Provide the [X, Y] coordinate of the cell's center where the given text is located.  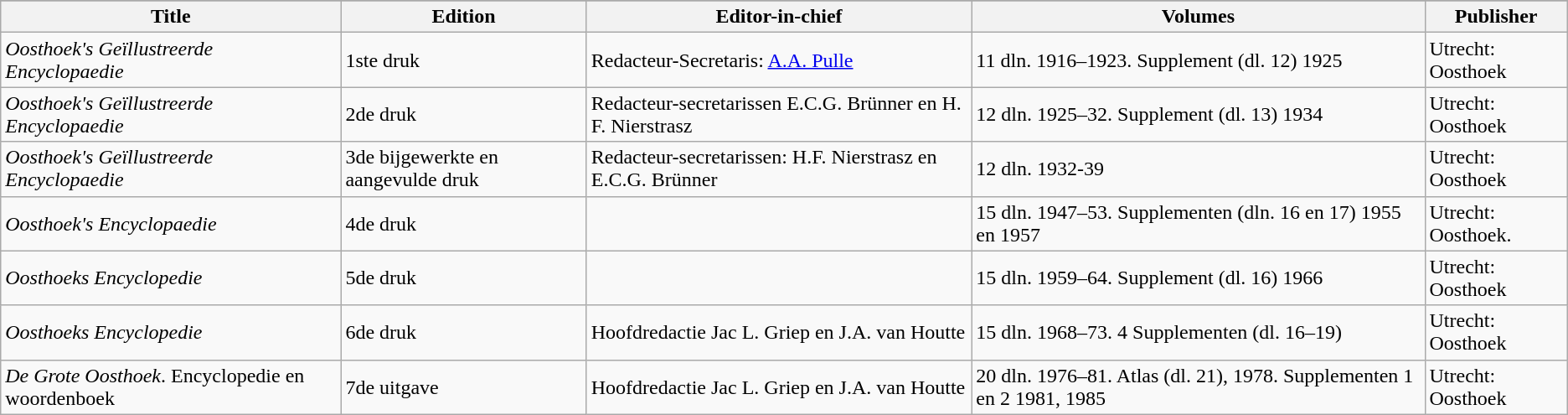
20 dln. 1976–81. Atlas (dl. 21), 1978. Supplementen 1 en 2 1981, 1985 [1198, 387]
15 dln. 1959–64. Supplement (dl. 16) 1966 [1198, 278]
15 dln. 1947–53. Supplementen (dln. 16 en 17) 1955 en 1957 [1198, 223]
Redacteur-secretarissen: H.F. Nierstrasz en E.C.G. Brünner [779, 169]
Editor-in-chief [779, 17]
Redacteur-Secretaris: A.A. Pulle [779, 60]
Volumes [1198, 17]
12 dln. 1925–32. Supplement (dl. 13) 1934 [1198, 114]
Oosthoek's Encyclopaedie [171, 223]
1ste druk [464, 60]
12 dln. 1932-39 [1198, 169]
6de druk [464, 332]
5de druk [464, 278]
11 dln. 1916–1923. Supplement (dl. 12) 1925 [1198, 60]
Utrecht: Oosthoek. [1496, 223]
7de uitgave [464, 387]
Redacteur-secretarissen E.C.G. Brünner en H. F. Nierstrasz [779, 114]
2de druk [464, 114]
Title [171, 17]
De Grote Oosthoek. Encyclopedie en woordenboek [171, 387]
Edition [464, 17]
Publisher [1496, 17]
3de bijgewerkte en aangevulde druk [464, 169]
4de druk [464, 223]
15 dln. 1968–73. 4 Supplementen (dl. 16–19) [1198, 332]
